Scan for the cell matching the given text and deliver its (X, Y) coordinate at center. 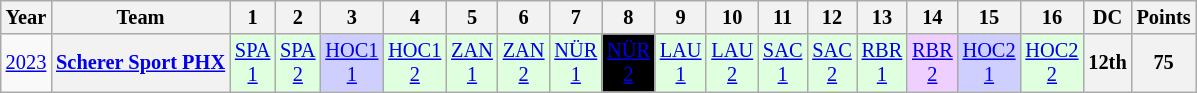
SAC2 (832, 63)
6 (524, 17)
4 (414, 17)
Year (26, 17)
HOC21 (990, 63)
12 (832, 17)
16 (1052, 17)
Team (140, 17)
HOC11 (352, 63)
NÜR1 (576, 63)
RBR2 (932, 63)
HOC12 (414, 63)
SAC1 (782, 63)
Scherer Sport PHX (140, 63)
2023 (26, 63)
LAU2 (732, 63)
SPA1 (252, 63)
5 (472, 17)
14 (932, 17)
1 (252, 17)
3 (352, 17)
15 (990, 17)
2 (298, 17)
ZAN2 (524, 63)
LAU1 (681, 63)
7 (576, 17)
NÜR2 (628, 63)
Points (1164, 17)
ZAN1 (472, 63)
11 (782, 17)
8 (628, 17)
13 (882, 17)
HOC22 (1052, 63)
DC (1107, 17)
12th (1107, 63)
75 (1164, 63)
RBR1 (882, 63)
9 (681, 17)
SPA2 (298, 63)
10 (732, 17)
